Capture the cell that displays the provided text and extract its (X, Y) central coordinate. 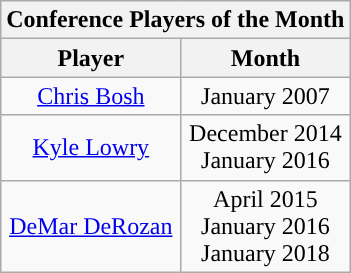
January 2007 (266, 96)
Kyle Lowry (91, 148)
April 2015January 2016January 2018 (266, 226)
Chris Bosh (91, 96)
December 2014January 2016 (266, 148)
Month (266, 58)
Conference Players of the Month (176, 20)
Player (91, 58)
DeMar DeRozan (91, 226)
